Detect which cell encompasses the target text, then output its (x, y) center coordinate. 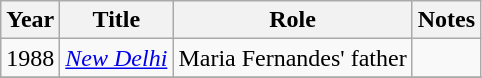
Maria Fernandes' father (292, 58)
Role (292, 20)
1988 (30, 58)
Notes (446, 20)
Title (116, 20)
New Delhi (116, 58)
Year (30, 20)
